Extract the [x, y] coordinate from the center of the cell holding the provided text.  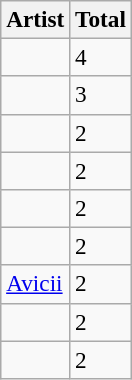
4 [101, 57]
3 [101, 95]
Total [101, 19]
Artist [36, 19]
Avicii [36, 284]
